Search for the cell housing the specified text and yield its [x, y] center coordinate. 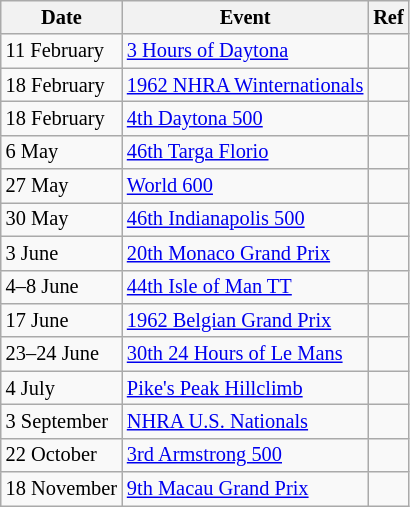
20th Monaco Grand Prix [245, 253]
22 October [62, 455]
23–24 June [62, 354]
Ref [388, 17]
Date [62, 17]
9th Macau Grand Prix [245, 489]
4th Daytona 500 [245, 118]
World 600 [245, 186]
3 Hours of Daytona [245, 51]
46th Indianapolis 500 [245, 219]
44th Isle of Man TT [245, 287]
18 November [62, 489]
4 July [62, 388]
Event [245, 17]
3 June [62, 253]
4–8 June [62, 287]
17 June [62, 320]
30 May [62, 219]
11 February [62, 51]
30th 24 Hours of Le Mans [245, 354]
3rd Armstrong 500 [245, 455]
NHRA U.S. Nationals [245, 421]
1962 Belgian Grand Prix [245, 320]
3 September [62, 421]
46th Targa Florio [245, 152]
27 May [62, 186]
6 May [62, 152]
Pike's Peak Hillclimb [245, 388]
1962 NHRA Winternationals [245, 85]
